Pinpoint the cell where the given text exists, returning its [x, y] midpoint coordinate. 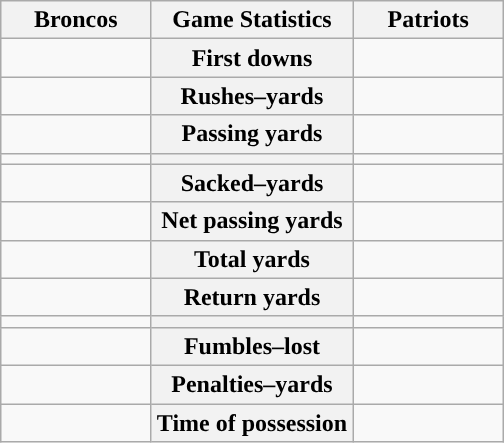
First downs [252, 58]
Fumbles–lost [252, 346]
Sacked–yards [252, 183]
Net passing yards [252, 221]
Penalties–yards [252, 384]
Patriots [428, 20]
Game Statistics [252, 20]
Rushes–yards [252, 96]
Time of possession [252, 423]
Broncos [76, 20]
Passing yards [252, 134]
Return yards [252, 297]
Total yards [252, 259]
